For the text-containing cell, return its midpoint in [x, y] coordinate format. 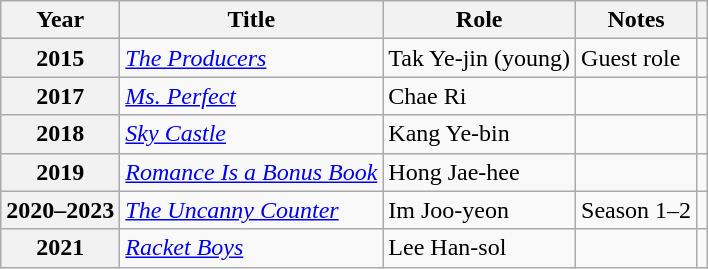
2020–2023 [60, 210]
2019 [60, 172]
Lee Han-sol [480, 248]
2021 [60, 248]
Title [252, 20]
Kang Ye-bin [480, 134]
Year [60, 20]
Ms. Perfect [252, 96]
Guest role [636, 58]
2017 [60, 96]
Im Joo-yeon [480, 210]
The Producers [252, 58]
2018 [60, 134]
The Uncanny Counter [252, 210]
Sky Castle [252, 134]
Racket Boys [252, 248]
Chae Ri [480, 96]
Season 1–2 [636, 210]
Romance Is a Bonus Book [252, 172]
Notes [636, 20]
Tak Ye-jin (young) [480, 58]
2015 [60, 58]
Role [480, 20]
Hong Jae-hee [480, 172]
